Identify which cell holds the provided text, then report its [x, y] central coordinate. 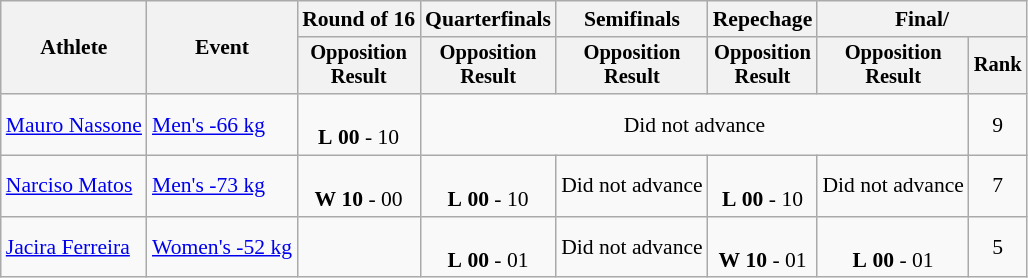
Men's -66 kg [222, 124]
5 [998, 248]
Narciso Matos [74, 186]
Rank [998, 66]
Women's -52 kg [222, 248]
9 [998, 124]
Mauro Nassone [74, 124]
W 10 - 00 [358, 186]
W 10 - 01 [763, 248]
Round of 16 [358, 19]
Event [222, 48]
Men's -73 kg [222, 186]
Final/ [922, 19]
Semifinals [632, 19]
Repechage [763, 19]
Quarterfinals [488, 19]
7 [998, 186]
Jacira Ferreira [74, 248]
Athlete [74, 48]
